Search for the cell housing the specified text and yield its [X, Y] center coordinate. 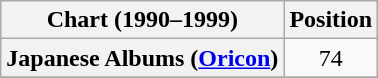
Position [331, 20]
Japanese Albums (Oricon) [142, 58]
74 [331, 58]
Chart (1990–1999) [142, 20]
